From the cell containing the given text, extract its center point as [X, Y] coordinate. 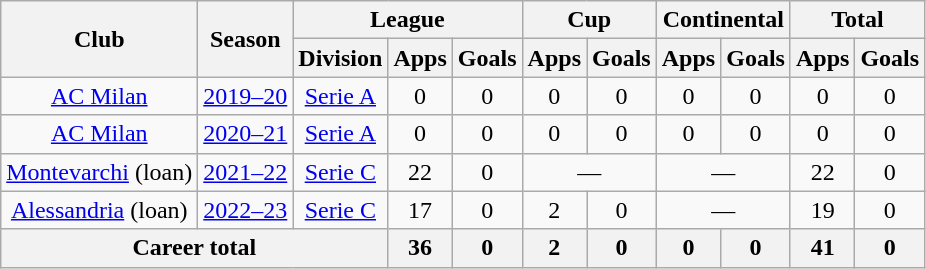
19 [822, 210]
League [408, 20]
Division [340, 58]
Cup [589, 20]
Montevarchi (loan) [100, 172]
17 [420, 210]
Continental [723, 20]
41 [822, 248]
Career total [194, 248]
Alessandria (loan) [100, 210]
Total [857, 20]
Season [246, 39]
Club [100, 39]
2020–21 [246, 134]
2019–20 [246, 96]
2022–23 [246, 210]
36 [420, 248]
2021–22 [246, 172]
